Provide the (X, Y) coordinate of the cell's center where the given text is located.  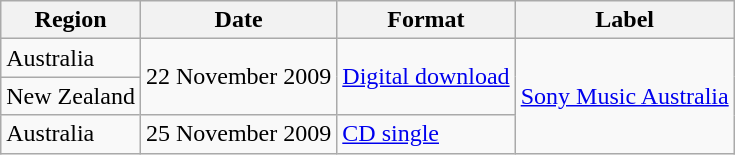
Date (238, 20)
Sony Music Australia (624, 96)
22 November 2009 (238, 77)
Region (71, 20)
Label (624, 20)
25 November 2009 (238, 134)
Format (426, 20)
Digital download (426, 77)
New Zealand (71, 96)
CD single (426, 134)
